Identify which cell holds the provided text, then report its [x, y] central coordinate. 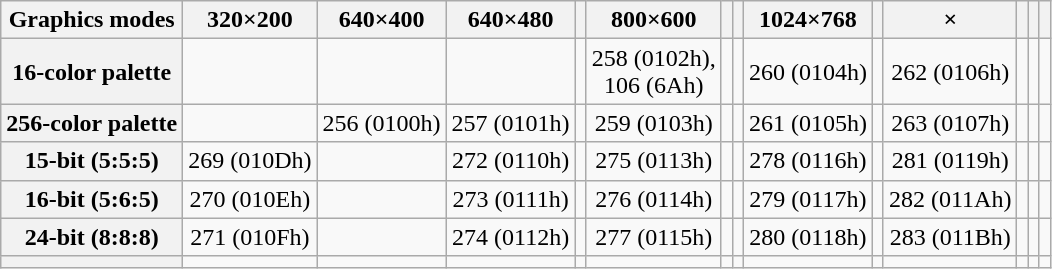
258 (0102h), 106 (6Ah) [654, 72]
262 (0106h) [950, 72]
640×480 [510, 20]
1024×768 [808, 20]
800×600 [654, 20]
275 (0113h) [654, 161]
256-color palette [92, 123]
277 (0115h) [654, 237]
263 (0107h) [950, 123]
279 (0117h) [808, 199]
15-bit (5:5:5) [92, 161]
257 (0101h) [510, 123]
283 (011Bh) [950, 237]
281 (0119h) [950, 161]
271 (010Fh) [250, 237]
269 (010Dh) [250, 161]
16-bit (5:6:5) [92, 199]
270 (010Eh) [250, 199]
280 (0118h) [808, 237]
256 (0100h) [382, 123]
282 (011Ah) [950, 199]
× [950, 20]
276 (0114h) [654, 199]
273 (0111h) [510, 199]
24-bit (8:8:8) [92, 237]
272 (0110h) [510, 161]
259 (0103h) [654, 123]
278 (0116h) [808, 161]
16-color palette [92, 72]
261 (0105h) [808, 123]
Graphics modes [92, 20]
274 (0112h) [510, 237]
260 (0104h) [808, 72]
320×200 [250, 20]
640×400 [382, 20]
